Identify which cell holds the provided text, then report its [x, y] central coordinate. 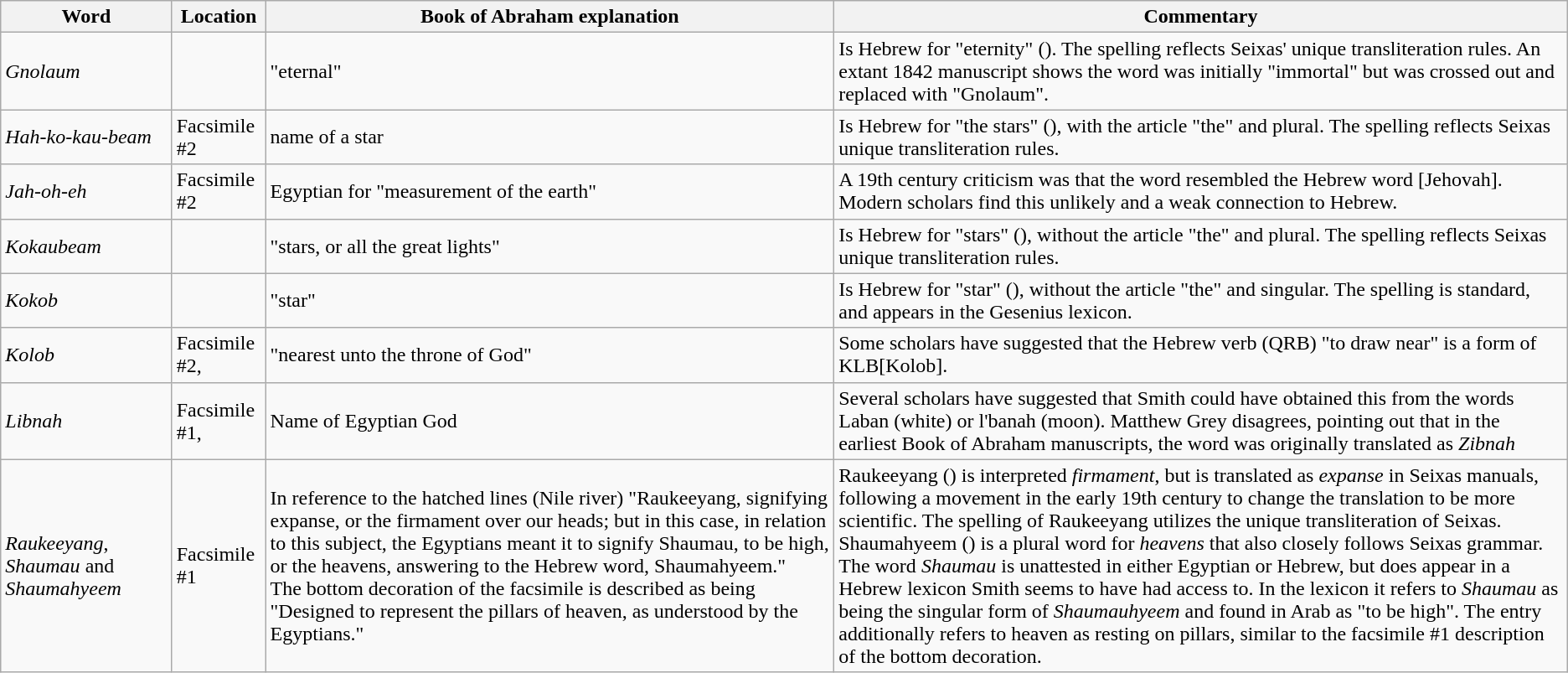
Jah-oh-eh [86, 191]
Word [86, 17]
Is Hebrew for "the stars" (), with the article "the" and plural. The spelling reflects Seixas unique transliteration rules. [1201, 137]
name of a star [549, 137]
Kolob [86, 355]
Raukeeyang, Shaumau and Shaumahyeem [86, 566]
"star" [549, 300]
Is Hebrew for "star" (), without the article "the" and singular. The spelling is standard, and appears in the Gesenius lexicon. [1201, 300]
Kokob [86, 300]
Libnah [86, 421]
"nearest unto the throne of God" [549, 355]
Facsimile #2, [219, 355]
Commentary [1201, 17]
Egyptian for "measurement of the earth" [549, 191]
"stars, or all the great lights" [549, 246]
Gnolaum [86, 71]
Facsimile #1, [219, 421]
Is Hebrew for "stars" (), without the article "the" and plural. The spelling reflects Seixas unique transliteration rules. [1201, 246]
Book of Abraham explanation [549, 17]
Location [219, 17]
Hah-ko-kau-beam [86, 137]
"eternal" [549, 71]
Name of Egyptian God [549, 421]
Facsimile #1 [219, 566]
A 19th century criticism was that the word resembled the Hebrew word [Jehovah]. Modern scholars find this unlikely and a weak connection to Hebrew. [1201, 191]
Some scholars have suggested that the Hebrew verb (QRB) "to draw near" is a form of KLB[Kolob]. [1201, 355]
Kokaubeam [86, 246]
